Extract the [X, Y] coordinate from the center of the cell holding the provided text.  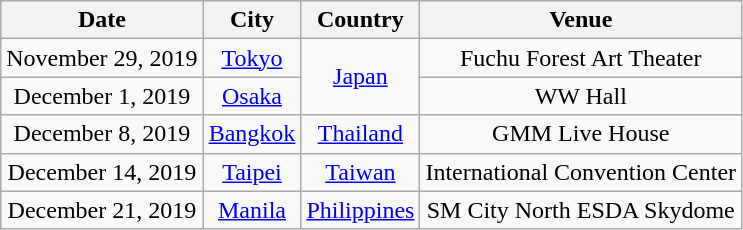
Taipei [252, 172]
GMM Live House [581, 134]
Date [102, 20]
Tokyo [252, 58]
December 1, 2019 [102, 96]
November 29, 2019 [102, 58]
Fuchu Forest Art Theater [581, 58]
Japan [360, 77]
Thailand [360, 134]
December 8, 2019 [102, 134]
Venue [581, 20]
Osaka [252, 96]
Taiwan [360, 172]
Bangkok [252, 134]
City [252, 20]
WW Hall [581, 96]
International Convention Center [581, 172]
December 14, 2019 [102, 172]
Philippines [360, 210]
Country [360, 20]
Manila [252, 210]
SM City North ESDA Skydome [581, 210]
December 21, 2019 [102, 210]
